Identify which cell holds the provided text, then report its [X, Y] central coordinate. 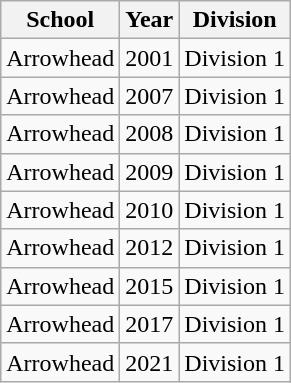
2015 [150, 286]
2009 [150, 172]
2017 [150, 324]
School [60, 20]
2021 [150, 362]
2008 [150, 134]
Year [150, 20]
2001 [150, 58]
2010 [150, 210]
Division [235, 20]
2007 [150, 96]
2012 [150, 248]
